Output the [X, Y] coordinate of the center of the cell containing the given text.  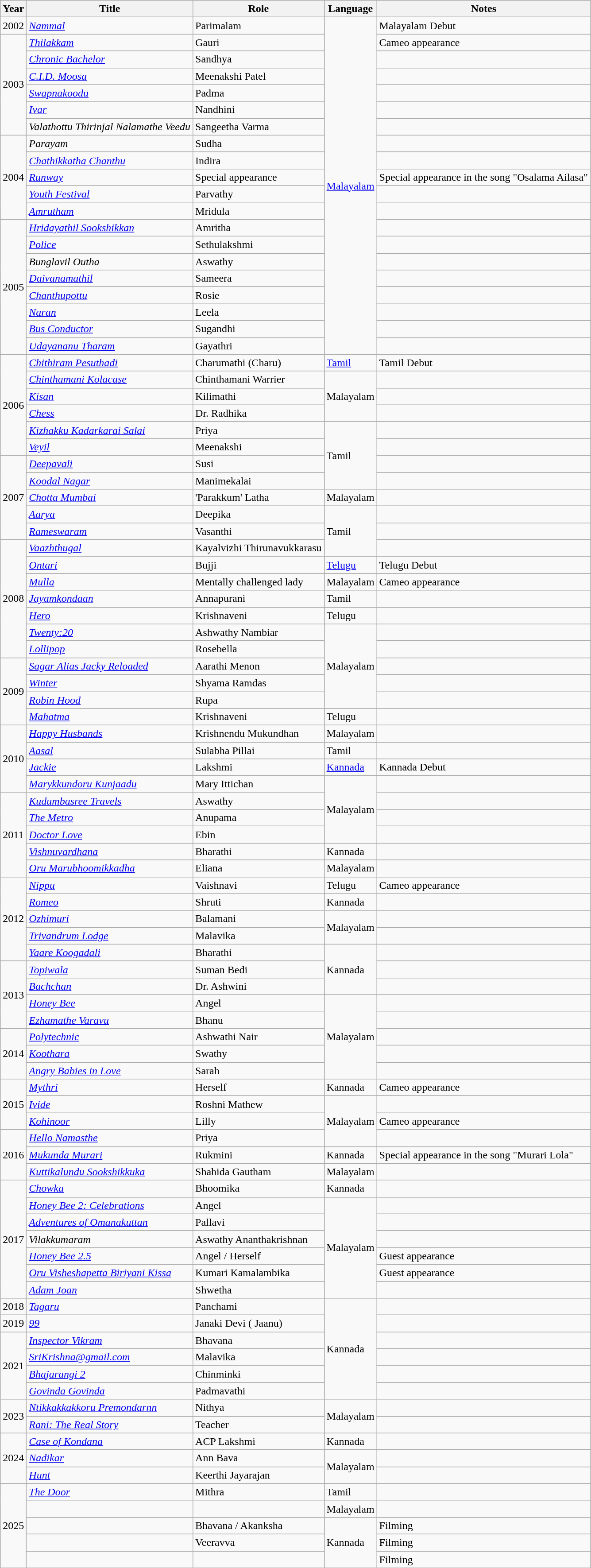
Padmavathi [259, 1391]
Runway [110, 177]
Veeravva [259, 1542]
2002 [13, 26]
Trivandrum Lodge [110, 936]
Rani: The Real Story [110, 1425]
Ozhimuri [110, 919]
Youth Festival [110, 194]
Rupa [259, 700]
Vaazhthugal [110, 548]
Hero [110, 616]
Chotta Mumbai [110, 498]
Ann Bava [259, 1458]
Sangeetha Varma [259, 127]
2024 [13, 1458]
Role [259, 9]
Bhavana [259, 1340]
Vasanthi [259, 531]
Udayananu Tharam [110, 346]
Vaishnavi [259, 885]
Inspector Vikram [110, 1340]
Deepika [259, 515]
Deepavali [110, 464]
2010 [13, 759]
Lilly [259, 1121]
Bujji [259, 565]
Padma [259, 93]
Kudumbasree Travels [110, 801]
Honey Bee [110, 1003]
Daivanamathil [110, 279]
2013 [13, 995]
Ivar [110, 110]
Vilakkumaram [110, 1239]
Janaki Devi ( Jaanu) [259, 1324]
Chinthamani Kolacase [110, 379]
99 [110, 1324]
Nippu [110, 885]
Dr. Radhika [259, 413]
Bunglavil Outha [110, 262]
Meenakshi [259, 447]
Winter [110, 683]
2019 [13, 1324]
Amritha [259, 228]
Shruti [259, 902]
Chowka [110, 1189]
Parvathy [259, 194]
2025 [13, 1525]
Suman Bedi [259, 969]
Chathikkatha Chanthu [110, 160]
Hunt [110, 1475]
Police [110, 245]
Ntikkakkakkoru Premondarnn [110, 1408]
Doctor Love [110, 835]
2023 [13, 1416]
Rukmini [259, 1155]
Yaare Koogadali [110, 952]
Balamani [259, 919]
2012 [13, 919]
Eliana [259, 868]
Ezhamathe Varavu [110, 1020]
Gauri [259, 43]
Charumathi (Charu) [259, 363]
Shahida Gautham [259, 1172]
The Door [110, 1492]
Sagar Alias Jacky Reloaded [110, 666]
Bus Conductor [110, 329]
Sudha [259, 143]
Nithya [259, 1408]
Marykkundoru Kunjaadu [110, 784]
Nammal [110, 26]
Lakshmi [259, 767]
Notes [483, 9]
Chanthupottu [110, 295]
Kannada Debut [483, 767]
2011 [13, 835]
Panchami [259, 1307]
Rameswaram [110, 531]
Oru Marubhoomikkadha [110, 868]
Romeo [110, 902]
Veyil [110, 447]
Adventures of Omanakuttan [110, 1222]
Vishnuvardhana [110, 852]
Chithiram Pesuthadi [110, 363]
Ashwathy Nambiar [259, 632]
Kisan [110, 396]
Nadikar [110, 1458]
Ebin [259, 835]
2005 [13, 287]
ACP Lakshmi [259, 1441]
Angry Babies in Love [110, 1071]
Lollipop [110, 649]
Parayam [110, 143]
Mentally challenged lady [259, 582]
Susi [259, 464]
Mythri [110, 1088]
Language [351, 9]
Nandhini [259, 110]
Swapnakoodu [110, 93]
Kizhakku Kadarkarai Salai [110, 430]
Twenty:20 [110, 632]
Kohinoor [110, 1121]
Bhanu [259, 1020]
Mary Ittichan [259, 784]
Special appearance in the song "Murari Lola" [483, 1155]
Kumari Kamalambika [259, 1273]
Robin Hood [110, 700]
Title [110, 9]
Leela [259, 312]
Indira [259, 160]
Chinminki [259, 1374]
Telugu Debut [483, 565]
Mridula [259, 211]
Special appearance [259, 177]
Pallavi [259, 1222]
Tamil Debut [483, 363]
Mithra [259, 1492]
Kilimathi [259, 396]
Bhavana / Akanksha [259, 1525]
Thilakkam [110, 43]
Gayathri [259, 346]
2009 [13, 691]
2008 [13, 599]
Aarathi Menon [259, 666]
Keerthi Jayarajan [259, 1475]
Mukunda Murari [110, 1155]
Angel / Herself [259, 1256]
Dr. Ashwini [259, 986]
Topiwala [110, 969]
Year [13, 9]
Sethulakshmi [259, 245]
Shwetha [259, 1290]
2007 [13, 497]
Adam Joan [110, 1290]
Govinda Govinda [110, 1391]
Aswathy Ananthakrishnan [259, 1239]
2017 [13, 1239]
Special appearance in the song "Osalama Ailasa" [483, 177]
Bhoomika [259, 1189]
2004 [13, 177]
Malayalam Debut [483, 26]
Koodal Nagar [110, 480]
Honey Bee 2.5 [110, 1256]
C.I.D. Moosa [110, 76]
Aasal [110, 751]
Hello Namasthe [110, 1138]
Anupama [259, 818]
Sulabha Pillai [259, 751]
Ontari [110, 565]
Jayamkondaan [110, 599]
Meenakshi Patel [259, 76]
2015 [13, 1104]
Oru Visheshapetta Biriyani Kissa [110, 1273]
2006 [13, 405]
Kayalvizhi Thirunavukkarasu [259, 548]
Ivide [110, 1104]
The Metro [110, 818]
Koothara [110, 1054]
Naran [110, 312]
Annapurani [259, 599]
Valathottu Thirinjal Nalamathe Veedu [110, 127]
Happy Husbands [110, 733]
Amrutham [110, 211]
Jackie [110, 767]
Bhajarangi 2 [110, 1374]
Herself [259, 1088]
Krishnendu Mukundhan [259, 733]
2014 [13, 1054]
Chinthamani Warrier [259, 379]
Roshni Mathew [259, 1104]
Bachchan [110, 986]
Sameera [259, 279]
Shyama Ramdas [259, 683]
2016 [13, 1155]
Ashwathi Nair [259, 1037]
Sarah [259, 1071]
Sugandhi [259, 329]
Rosebella [259, 649]
Polytechnic [110, 1037]
Chronic Bachelor [110, 59]
2021 [13, 1366]
Manimekalai [259, 480]
Sandhya [259, 59]
Kuttikalundu Sookshikkuka [110, 1172]
Hridayathil Sookshikkan [110, 228]
Mulla [110, 582]
'Parakkum' Latha [259, 498]
Case of Kondana [110, 1441]
Honey Bee 2: Celebrations [110, 1205]
2018 [13, 1307]
Parimalam [259, 26]
Chess [110, 413]
Mahatma [110, 716]
Aarya [110, 515]
Swathy [259, 1054]
2003 [13, 85]
SriKrishna@gmail.com [110, 1357]
Rosie [259, 295]
Teacher [259, 1425]
Tagaru [110, 1307]
